Return the (x, y) coordinate for the center point of the cell that contains the specified text.  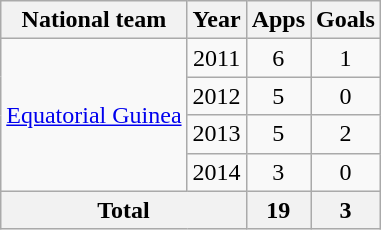
National team (94, 20)
Apps (278, 20)
6 (278, 58)
Year (216, 20)
Goals (346, 20)
19 (278, 210)
Equatorial Guinea (94, 115)
2014 (216, 172)
2011 (216, 58)
2013 (216, 134)
2 (346, 134)
1 (346, 58)
Total (124, 210)
2012 (216, 96)
